Capture the cell that displays the provided text and extract its (x, y) central coordinate. 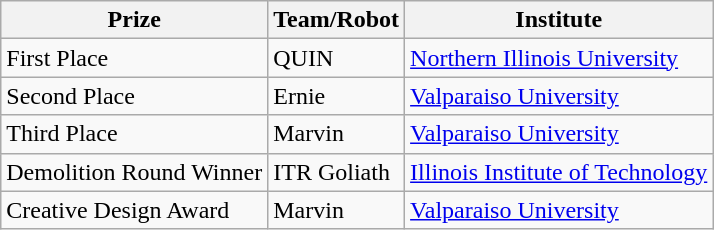
First Place (134, 58)
Creative Design Award (134, 210)
Institute (559, 20)
Illinois Institute of Technology (559, 172)
Prize (134, 20)
Demolition Round Winner (134, 172)
Second Place (134, 96)
Ernie (336, 96)
Team/Robot (336, 20)
Northern Illinois University (559, 58)
ITR Goliath (336, 172)
QUIN (336, 58)
Third Place (134, 134)
